Locate the cell with the specified text and output its [x, y] center coordinate. 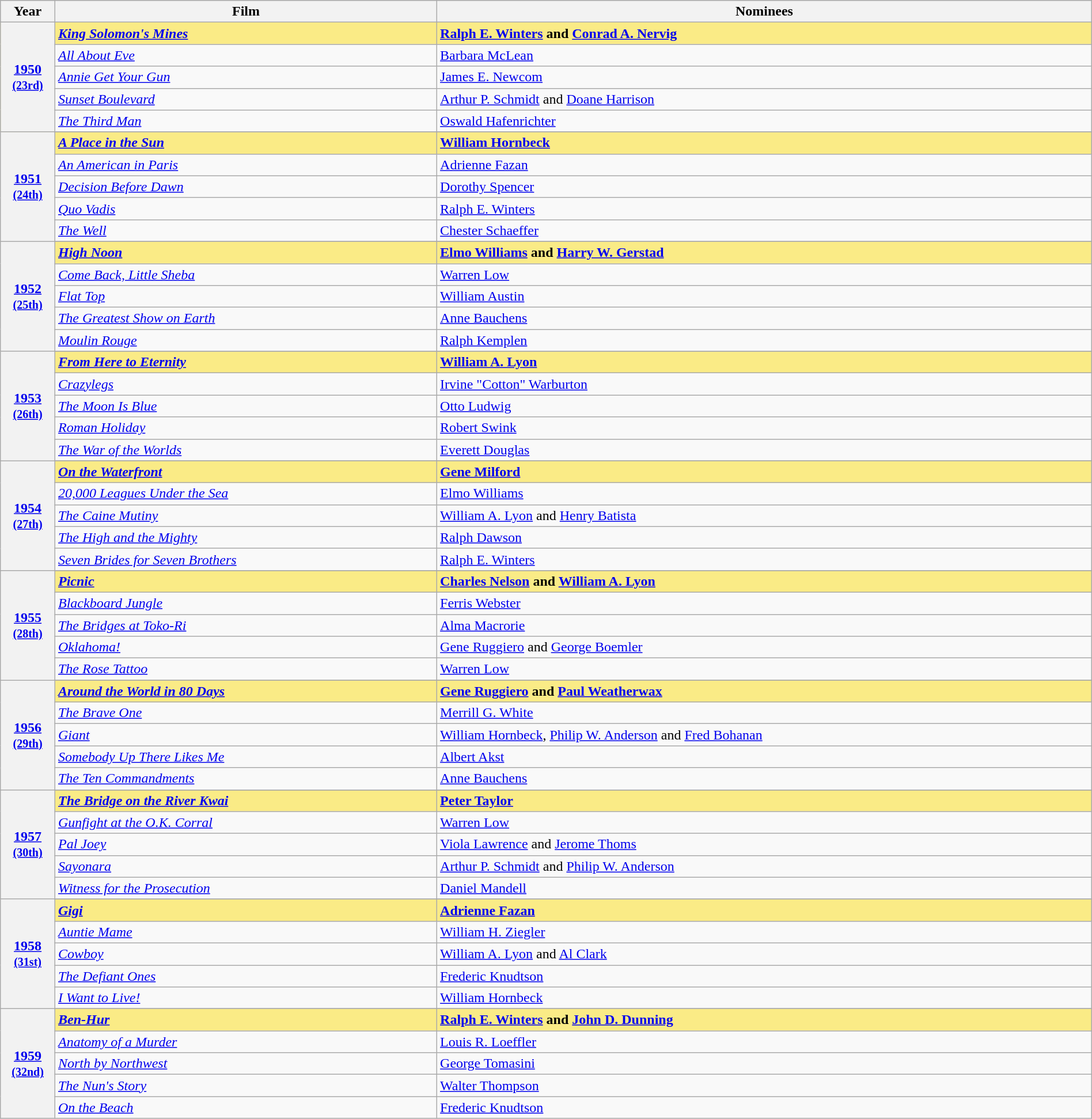
North by Northwest [245, 1064]
A Place in the Sun [245, 143]
Charles Nelson and William A. Lyon [765, 581]
The Bridges at Toko-Ri [245, 625]
William Austin [765, 297]
Ralph E. Winters and John D. Dunning [765, 1020]
Crazylegs [245, 384]
Pal Joey [245, 844]
Robert Swink [765, 428]
The Ten Commandments [245, 779]
1952(25th) [28, 296]
1953(26th) [28, 406]
Witness for the Prosecution [245, 888]
William Hornbeck, Philip W. Anderson and Fred Bohanan [765, 735]
Alma Macrorie [765, 625]
Gene Milford [765, 472]
The Well [245, 230]
I Want to Live! [245, 998]
Decision Before Dawn [245, 187]
William A. Lyon and Henry Batista [765, 515]
Dorothy Spencer [765, 187]
1957(30th) [28, 844]
Gene Ruggiero and George Boemler [765, 647]
Cowboy [245, 954]
William H. Ziegler [765, 932]
Auntie Mame [245, 932]
1956(29th) [28, 735]
Ralph Kemplen [765, 340]
Otto Ludwig [765, 406]
The Caine Mutiny [245, 515]
Come Back, Little Sheba [245, 275]
Ben-Hur [245, 1020]
Louis R. Loeffler [765, 1042]
Annie Get Your Gun [245, 77]
High Noon [245, 252]
Nominees [765, 12]
1951(24th) [28, 187]
Gigi [245, 910]
Ralph Dawson [765, 537]
James E. Newcom [765, 77]
Albert Akst [765, 757]
Gene Ruggiero and Paul Weatherwax [765, 691]
William A. Lyon and Al Clark [765, 954]
Somebody Up There Likes Me [245, 757]
Elmo Williams [765, 494]
Around the World in 80 Days [245, 691]
Sunset Boulevard [245, 99]
Oklahoma! [245, 647]
1955(28th) [28, 625]
Elmo Williams and Harry W. Gerstad [765, 252]
Moulin Rouge [245, 340]
1958(31st) [28, 954]
Barbara McLean [765, 55]
All About Eve [245, 55]
King Solomon's Mines [245, 33]
The Brave One [245, 713]
George Tomasini [765, 1064]
The War of the Worlds [245, 450]
Everett Douglas [765, 450]
Ralph E. Winters and Conrad A. Nervig [765, 33]
Viola Lawrence and Jerome Thoms [765, 844]
The Bridge on the River Kwai [245, 801]
The Third Man [245, 121]
On the Beach [245, 1107]
The High and the Mighty [245, 537]
Sayonara [245, 866]
Roman Holiday [245, 428]
Blackboard Jungle [245, 603]
1950(23rd) [28, 77]
The Rose Tattoo [245, 669]
Flat Top [245, 297]
Arthur P. Schmidt and Doane Harrison [765, 99]
Peter Taylor [765, 801]
Merrill G. White [765, 713]
Arthur P. Schmidt and Philip W. Anderson [765, 866]
Picnic [245, 581]
Seven Brides for Seven Brothers [245, 559]
1959(32nd) [28, 1064]
Chester Schaeffer [765, 230]
From Here to Eternity [245, 362]
The Greatest Show on Earth [245, 318]
20,000 Leagues Under the Sea [245, 494]
Daniel Mandell [765, 888]
Walter Thompson [765, 1086]
Film [245, 12]
Anatomy of a Murder [245, 1042]
The Defiant Ones [245, 976]
Giant [245, 735]
On the Waterfront [245, 472]
Quo Vadis [245, 208]
1954(27th) [28, 515]
The Nun's Story [245, 1086]
Gunfight at the O.K. Corral [245, 822]
Ferris Webster [765, 603]
Year [28, 12]
An American in Paris [245, 165]
William A. Lyon [765, 362]
Irvine "Cotton" Warburton [765, 384]
The Moon Is Blue [245, 406]
Oswald Hafenrichter [765, 121]
